From the cell containing the given text, extract its center point as [X, Y] coordinate. 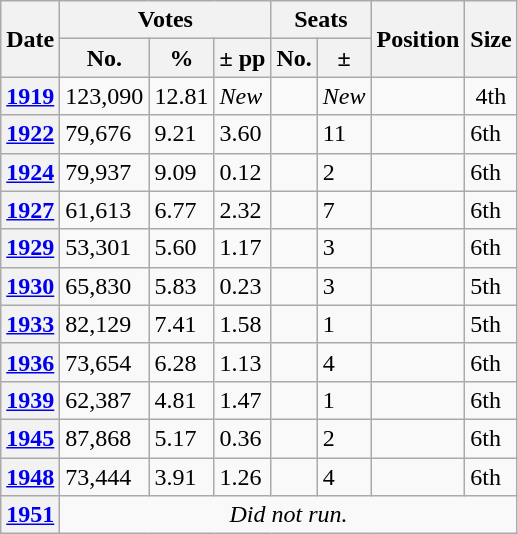
Position [418, 39]
61,613 [104, 210]
1929 [30, 248]
Size [491, 39]
1930 [30, 286]
Seats [321, 20]
± pp [242, 58]
5.83 [182, 286]
73,654 [104, 362]
9.21 [182, 134]
82,129 [104, 324]
3.91 [182, 477]
1924 [30, 172]
1951 [30, 515]
2.32 [242, 210]
7.41 [182, 324]
0.23 [242, 286]
1933 [30, 324]
53,301 [104, 248]
1945 [30, 438]
73,444 [104, 477]
9.09 [182, 172]
1.58 [242, 324]
4.81 [182, 400]
6.28 [182, 362]
0.36 [242, 438]
7 [344, 210]
1927 [30, 210]
65,830 [104, 286]
1948 [30, 477]
% [182, 58]
87,868 [104, 438]
Did not run. [288, 515]
1922 [30, 134]
1.47 [242, 400]
Votes [166, 20]
11 [344, 134]
Date [30, 39]
79,937 [104, 172]
1.17 [242, 248]
1.13 [242, 362]
123,090 [104, 96]
1936 [30, 362]
5.17 [182, 438]
1939 [30, 400]
12.81 [182, 96]
5.60 [182, 248]
± [344, 58]
1919 [30, 96]
4th [491, 96]
3.60 [242, 134]
79,676 [104, 134]
62,387 [104, 400]
6.77 [182, 210]
0.12 [242, 172]
1.26 [242, 477]
